Output the [x, y] coordinate of the center of the cell containing the given text.  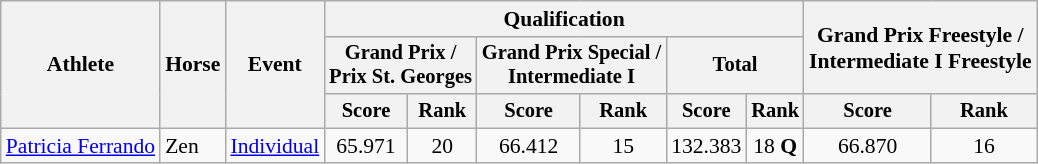
66.870 [868, 146]
15 [623, 146]
Athlete [80, 64]
66.412 [528, 146]
Patricia Ferrando [80, 146]
Grand Prix /Prix St. Georges [400, 66]
18 Q [775, 146]
16 [984, 146]
Grand Prix Freestyle /Intermediate I Freestyle [920, 48]
Zen [192, 146]
Event [274, 64]
132.383 [706, 146]
Qualification [564, 19]
20 [442, 146]
Individual [274, 146]
Grand Prix Special /Intermediate I [572, 66]
Horse [192, 64]
Total [735, 66]
65.971 [366, 146]
